Return (x, y) of the center of cell containing provided text 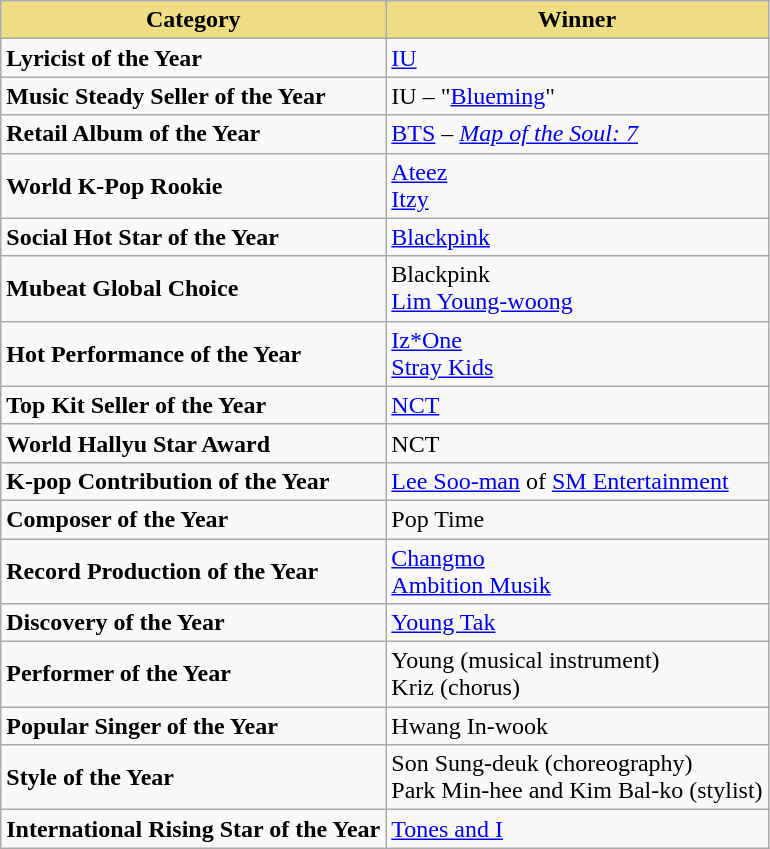
Performer of the Year (194, 674)
Hwang In-wook (577, 726)
Iz*OneStray Kids (577, 354)
Discovery of the Year (194, 623)
Mubeat Global Choice (194, 288)
ChangmoAmbition Musik (577, 570)
International Rising Star of the Year (194, 829)
World K-Pop Rookie (194, 186)
Retail Album of the Year (194, 134)
Music Steady Seller of the Year (194, 96)
BTS – Map of the Soul: 7 (577, 134)
Young Tak (577, 623)
Social Hot Star of the Year (194, 237)
Category (194, 20)
Composer of the Year (194, 519)
Hot Performance of the Year (194, 354)
IU (577, 58)
Pop Time (577, 519)
World Hallyu Star Award (194, 443)
Record Production of the Year (194, 570)
K-pop Contribution of the Year (194, 481)
Winner (577, 20)
Lyricist of the Year (194, 58)
Young (musical instrument)Kriz (chorus) (577, 674)
Lee Soo-man of SM Entertainment (577, 481)
AteezItzy (577, 186)
Top Kit Seller of the Year (194, 405)
Tones and I (577, 829)
BlackpinkLim Young-woong (577, 288)
Style of the Year (194, 778)
Blackpink (577, 237)
Popular Singer of the Year (194, 726)
IU – "Blueming" (577, 96)
Son Sung-deuk (choreography)Park Min-hee and Kim Bal-ko (stylist) (577, 778)
